Search for the cell housing the specified text and yield its [X, Y] center coordinate. 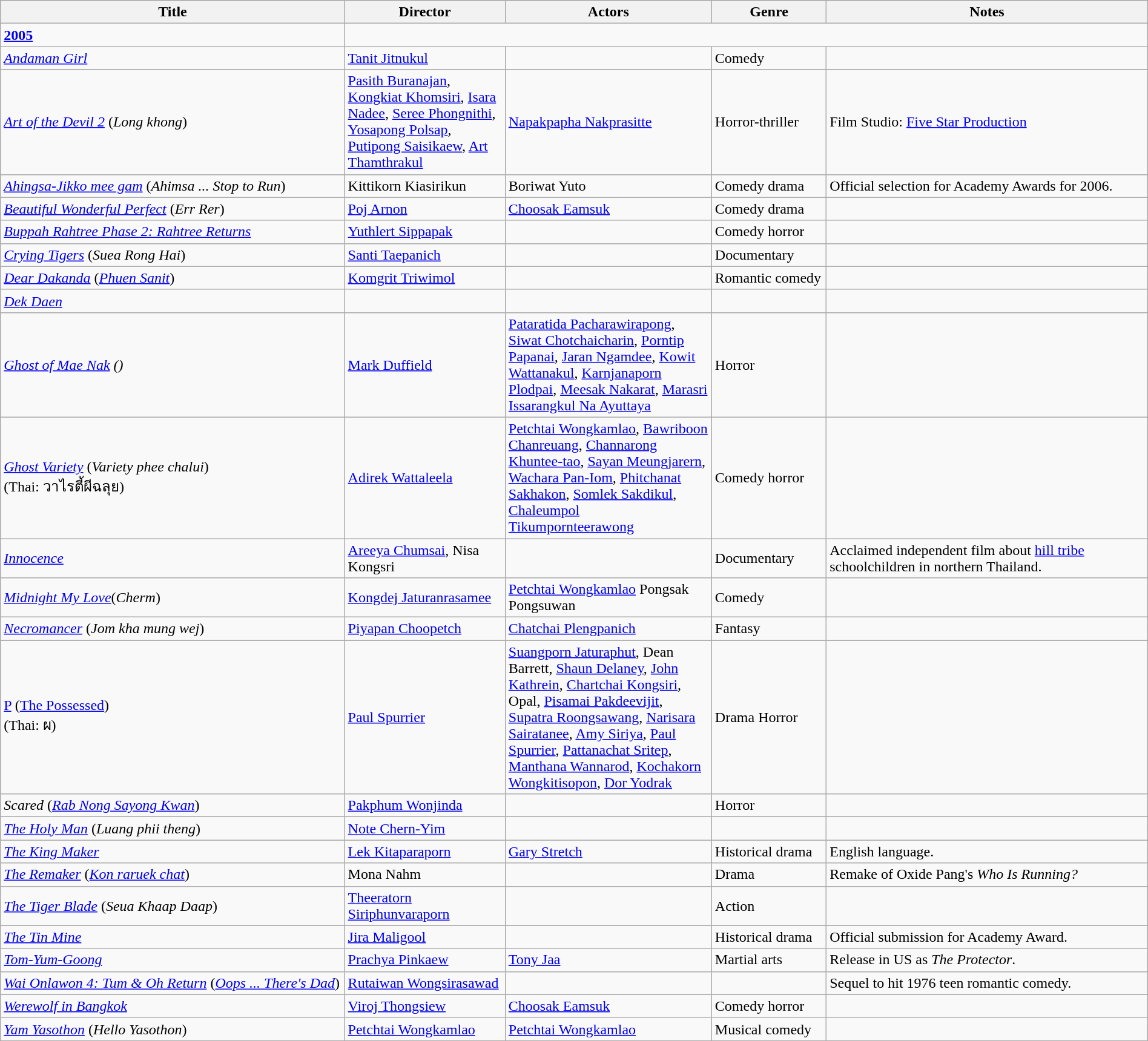
Note Chern-Yim [425, 829]
Romantic comedy [769, 278]
Dear Dakanda (Phuen Sanit) [173, 278]
Tom-Yum-Goong [173, 960]
Horror-thriller [769, 122]
Scared (Rab Nong Sayong Kwan) [173, 806]
Drama Horror [769, 717]
Yam Yasothon (Hello Yasothon) [173, 1029]
The Tiger Blade (Seua Khaap Daap) [173, 905]
Mona Nahm [425, 875]
Crying Tigers (Suea Rong Hai) [173, 255]
2005 [173, 35]
Genre [769, 12]
Art of the Devil 2 (Long khong) [173, 122]
Fantasy [769, 629]
Petchtai Wongkamlao Pongsak Pongsuwan [608, 598]
Acclaimed independent film about hill tribe schoolchildren in northern Thailand. [987, 558]
Paul Spurrier [425, 717]
Tanit Jitnukul [425, 58]
Midnight My Love(Cherm) [173, 598]
Official submission for Academy Award. [987, 937]
Director [425, 12]
Prachya Pinkaew [425, 960]
Beautiful Wonderful Perfect (Err Rer) [173, 209]
Remake of Oxide Pang's Who Is Running? [987, 875]
Gary Stretch [608, 852]
Mark Duffield [425, 364]
Sequel to hit 1976 teen romantic comedy. [987, 983]
Ahingsa-Jikko mee gam (Ahimsa ... Stop to Run) [173, 186]
The Holy Man (Luang phii theng) [173, 829]
Chatchai Plengpanich [608, 629]
Napakpapha Nakprasitte [608, 122]
P (The Possessed)(Thai: ผ) [173, 717]
Ghost Variety (Variety phee chalui)(Thai: วาไรตี้ผีฉลุย) [173, 478]
English language. [987, 852]
Release in US as The Protector. [987, 960]
Rutaiwan Wongsirasawad [425, 983]
Boriwat Yuto [608, 186]
Actors [608, 12]
Santi Taepanich [425, 255]
Ghost of Mae Nak () [173, 364]
Werewolf in Bangkok [173, 1006]
Jira Maligool [425, 937]
Pasith Buranajan, Kongkiat Khomsiri, Isara Nadee, Seree Phongnithi, Yosapong Polsap, Putipong Saisikaew, Art Thamthrakul [425, 122]
Martial arts [769, 960]
Official selection for Academy Awards for 2006. [987, 186]
Piyapan Choopetch [425, 629]
Title [173, 12]
The Tin Mine [173, 937]
Komgrit Triwimol [425, 278]
Pakphum Wonjinda [425, 806]
Kongdej Jaturanrasamee [425, 598]
Drama [769, 875]
Musical comedy [769, 1029]
Action [769, 905]
Poj Arnon [425, 209]
Buppah Rahtree Phase 2: Rahtree Returns [173, 232]
Tony Jaa [608, 960]
Wai Onlawon 4: Tum & Oh Return (Oops ... There's Dad) [173, 983]
Dek Daen [173, 301]
Adirek Wattaleela [425, 478]
Lek Kitaparaporn [425, 852]
Innocence [173, 558]
Yuthlert Sippapak [425, 232]
Notes [987, 12]
Kittikorn Kiasirikun [425, 186]
Necromancer (Jom kha mung wej) [173, 629]
The King Maker [173, 852]
Film Studio: Five Star Production [987, 122]
Areeya Chumsai, Nisa Kongsri [425, 558]
Andaman Girl [173, 58]
Theeratorn Siriphunvaraporn [425, 905]
The Remaker (Kon raruek chat) [173, 875]
Viroj Thongsiew [425, 1006]
